Search for the cell housing the specified text and yield its (X, Y) center coordinate. 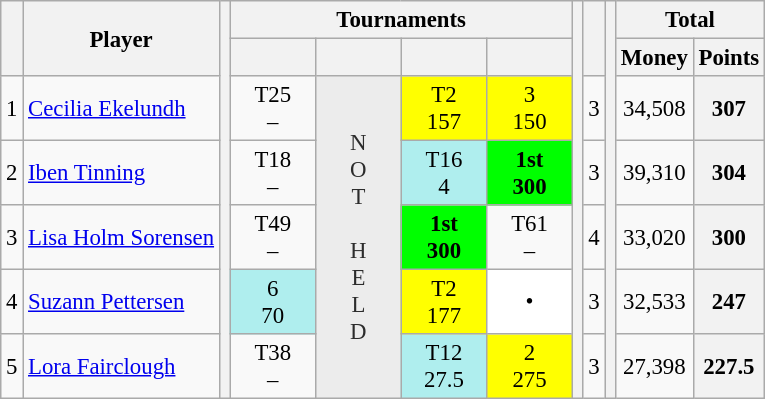
Iben Tinning (122, 174)
T2177 (444, 302)
Total (690, 20)
T49– (273, 238)
T2157 (444, 108)
Lora Fairclough (122, 366)
Lisa Holm Sorensen (122, 238)
2275 (530, 366)
Points (728, 58)
304 (728, 174)
Player (122, 38)
2 (12, 174)
32,533 (654, 302)
Suzann Pettersen (122, 302)
5 (12, 366)
300 (728, 238)
307 (728, 108)
T61– (530, 238)
T25– (273, 108)
T164 (444, 174)
247 (728, 302)
1 (12, 108)
Tournaments (401, 20)
27,398 (654, 366)
670 (273, 302)
Money (654, 58)
227.5 (728, 366)
39,310 (654, 174)
T1227.5 (444, 366)
34,508 (654, 108)
T38– (273, 366)
• (530, 302)
NOTHELD (359, 238)
Cecilia Ekelundh (122, 108)
3150 (530, 108)
T18– (273, 174)
33,020 (654, 238)
